For the text-containing cell, return its midpoint in (X, Y) coordinate format. 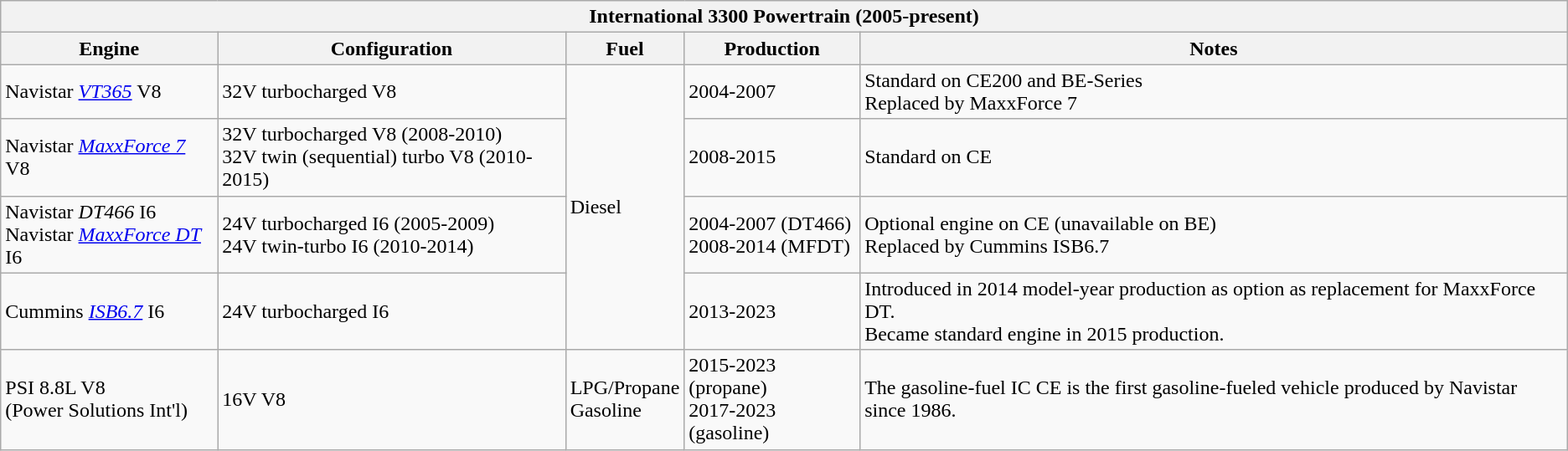
32V turbocharged V8 (2008-2010) 32V twin (sequential) turbo V8 (2010-2015) (392, 157)
2008-2015 (772, 157)
Notes (1215, 49)
Navistar MaxxForce 7 V8 (109, 157)
24V turbocharged I6 (2005-2009) 24V twin-turbo I6 (2010-2014) (392, 234)
The gasoline-fuel IC CE is the first gasoline-fueled vehicle produced by Navistar since 1986. (1215, 400)
Engine (109, 49)
Standard on CE200 and BE-SeriesReplaced by MaxxForce 7 (1215, 92)
Production (772, 49)
Navistar DT466 I6Navistar MaxxForce DT I6 (109, 234)
24V turbocharged I6 (392, 311)
Configuration (392, 49)
Diesel (625, 208)
32V turbocharged V8 (392, 92)
Introduced in 2014 model-year production as option as replacement for MaxxForce DT.Became standard engine in 2015 production. (1215, 311)
LPG/PropaneGasoline (625, 400)
Optional engine on CE (unavailable on BE)Replaced by Cummins ISB6.7 (1215, 234)
PSI 8.8L V8(Power Solutions Int'l) (109, 400)
2013-2023 (772, 311)
Navistar VT365 V8 (109, 92)
Standard on CE (1215, 157)
16V V8 (392, 400)
Cummins ISB6.7 I6 (109, 311)
International 3300 Powertrain (2005-present) (784, 17)
2004-2007 (DT466)2008-2014 (MFDT) (772, 234)
2015-2023 (propane)2017-2023 (gasoline) (772, 400)
2004-2007 (772, 92)
Fuel (625, 49)
